Capture the cell that displays the provided text and extract its [X, Y] central coordinate. 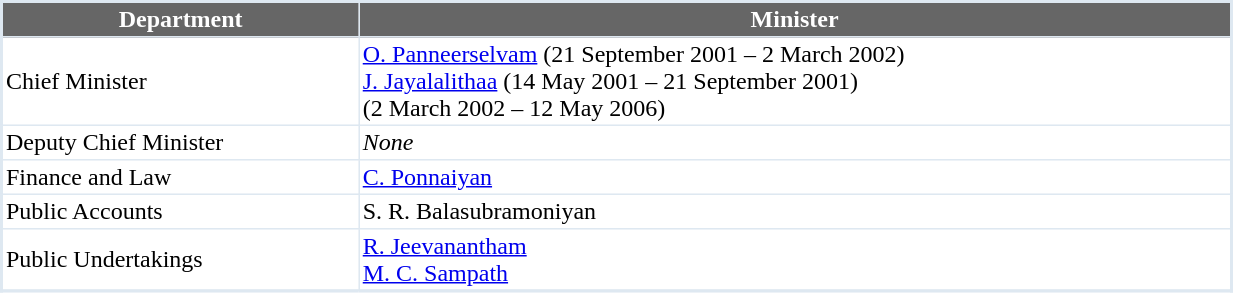
Chief Minister [180, 81]
Department [180, 20]
C. Ponnaiyan [795, 177]
Deputy Chief Minister [180, 142]
Finance and Law [180, 177]
Public Undertakings [180, 260]
O. Panneerselvam (21 September 2001 – 2 March 2002) J. Jayalalithaa (14 May 2001 – 21 September 2001)(2 March 2002 – 12 May 2006) [795, 81]
Public Accounts [180, 211]
None [795, 142]
Minister [795, 20]
R. JeevananthamM. C. Sampath [795, 260]
S. R. Balasubramoniyan [795, 211]
